Capture the cell that displays the provided text and extract its [x, y] central coordinate. 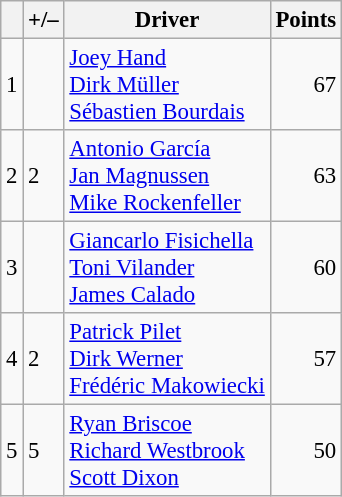
Patrick Pilet Dirk Werner Frédéric Makowiecki [167, 359]
4 [12, 359]
+/– [44, 20]
3 [12, 268]
57 [306, 359]
Giancarlo Fisichella Toni Vilander James Calado [167, 268]
50 [306, 451]
60 [306, 268]
Driver [167, 20]
1 [12, 85]
63 [306, 176]
67 [306, 85]
Ryan Briscoe Richard Westbrook Scott Dixon [167, 451]
Antonio García Jan Magnussen Mike Rockenfeller [167, 176]
Joey Hand Dirk Müller Sébastien Bourdais [167, 85]
Points [306, 20]
